Return the [X, Y] coordinate for the center point of the cell that contains the specified text.  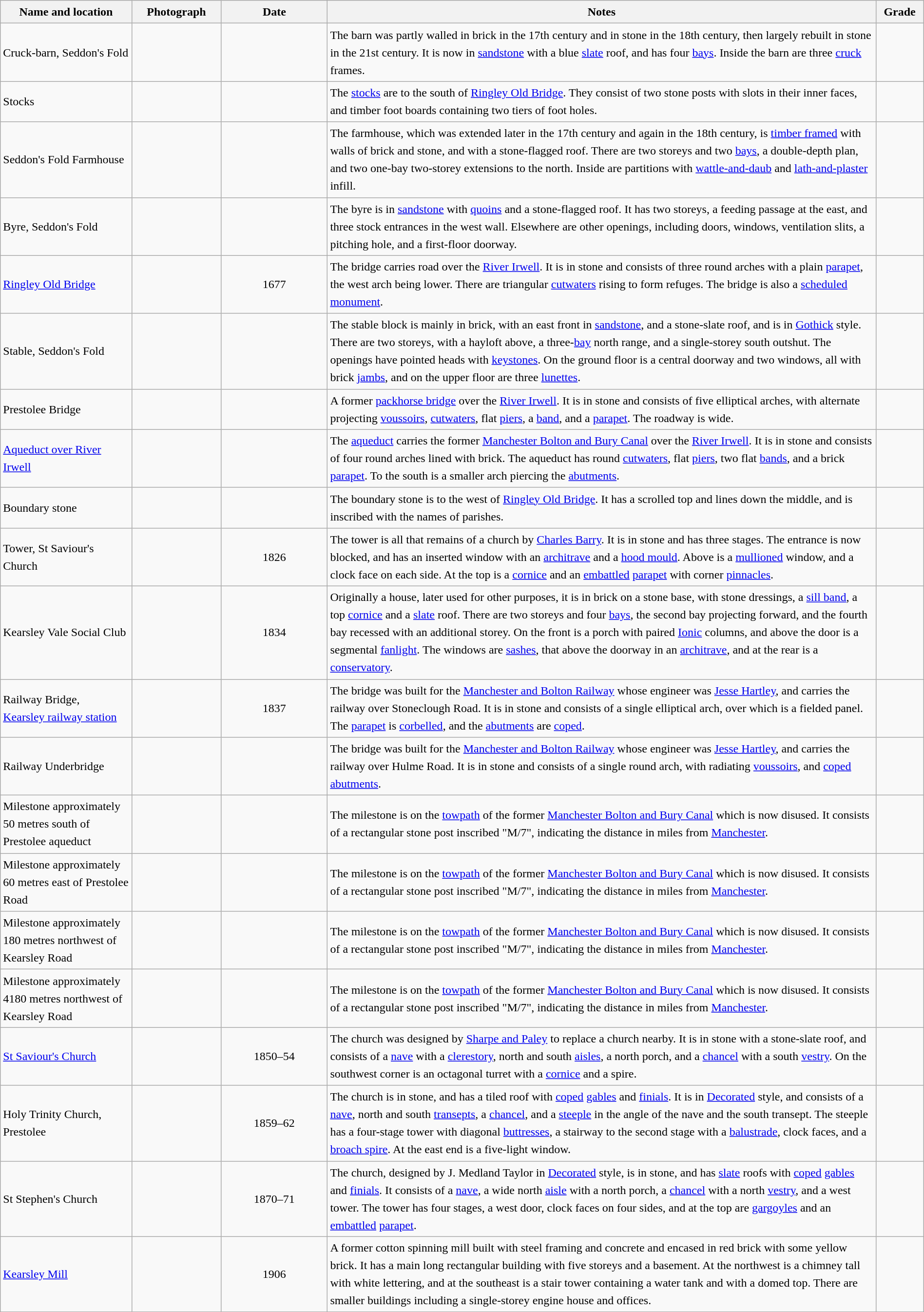
Railway Bridge,Kearsley railway station [66, 709]
Notes [601, 12]
Date [274, 12]
Milestone approximately 60 metres east of Prestolee Road [66, 882]
Kearsley Vale Social Club [66, 633]
Byre, Seddon's Fold [66, 226]
1870–71 [274, 1199]
Boundary stone [66, 508]
1859–62 [274, 1123]
Name and location [66, 12]
Photograph [176, 12]
Grade [900, 12]
St Saviour's Church [66, 1057]
1850–54 [274, 1057]
1677 [274, 285]
Holy Trinity Church, Prestolee [66, 1123]
Kearsley Mill [66, 1274]
Milestone approximately 50 metres south of Prestolee aqueduct [66, 825]
Tower, St Saviour's Church [66, 557]
Milestone approximately 180 metres northwest of Kearsley Road [66, 941]
Aqueduct over River Irwell [66, 458]
Cruck-barn, Seddon's Fold [66, 53]
1834 [274, 633]
Prestolee Bridge [66, 409]
1906 [274, 1274]
1826 [274, 557]
Stable, Seddon's Fold [66, 351]
Seddon's Fold Farmhouse [66, 160]
1837 [274, 709]
Stocks [66, 101]
Ringley Old Bridge [66, 285]
Milestone approximately 4180 metres northwest of Kearsley Road [66, 998]
Railway Underbridge [66, 766]
St Stephen's Church [66, 1199]
